Return the (X, Y) coordinate for the center point of the cell that contains the specified text.  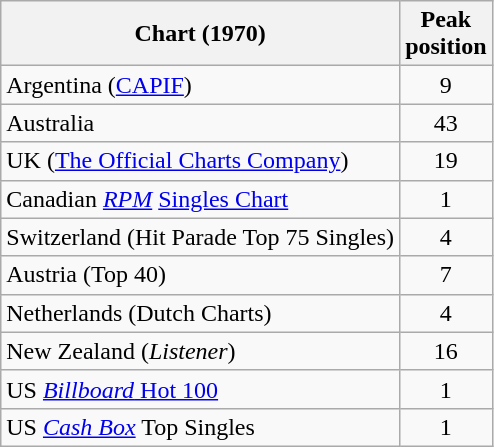
UK (The Official Charts Company) (200, 161)
New Zealand (Listener) (200, 351)
19 (446, 161)
Australia (200, 123)
Netherlands (Dutch Charts) (200, 313)
Canadian RPM Singles Chart (200, 199)
Austria (Top 40) (200, 275)
43 (446, 123)
US Billboard Hot 100 (200, 389)
7 (446, 275)
Switzerland (Hit Parade Top 75 Singles) (200, 237)
9 (446, 85)
Argentina (CAPIF) (200, 85)
US Cash Box Top Singles (200, 427)
Peakposition (446, 34)
Chart (1970) (200, 34)
16 (446, 351)
